Pinpoint the cell where the given text exists, returning its [x, y] midpoint coordinate. 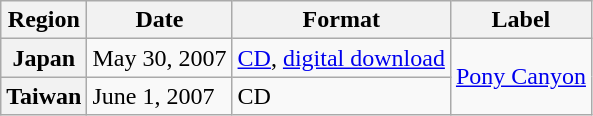
Date [160, 20]
Format [341, 20]
Label [520, 20]
CD, digital download [341, 58]
June 1, 2007 [160, 96]
Japan [44, 58]
Taiwan [44, 96]
May 30, 2007 [160, 58]
Region [44, 20]
CD [341, 96]
Pony Canyon [520, 77]
